Return the (X, Y) coordinate for the center point of the cell that contains the specified text.  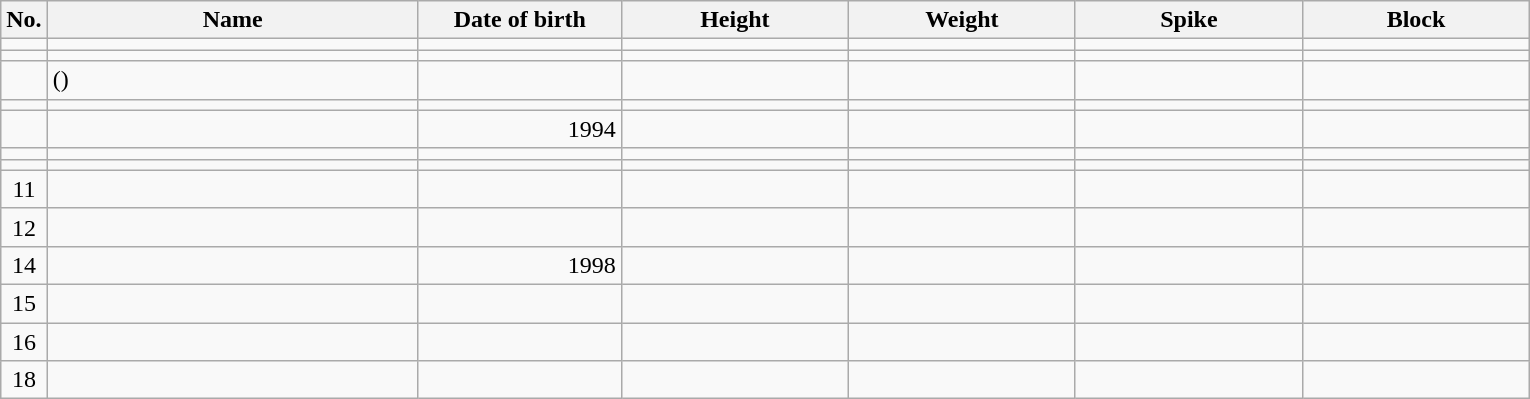
Date of birth (520, 20)
Name (232, 20)
16 (24, 341)
12 (24, 227)
11 (24, 189)
No. (24, 20)
15 (24, 303)
() (232, 80)
Weight (962, 20)
Height (734, 20)
14 (24, 265)
Block (1416, 20)
1994 (520, 129)
Spike (1188, 20)
18 (24, 380)
1998 (520, 265)
